Return the [X, Y] coordinate for the center point of the cell that contains the specified text.  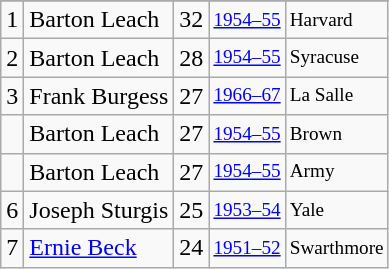
24 [192, 248]
3 [12, 96]
1953–54 [247, 210]
Frank Burgess [99, 96]
1 [12, 20]
25 [192, 210]
Harvard [336, 20]
La Salle [336, 96]
28 [192, 58]
6 [12, 210]
1951–52 [247, 248]
7 [12, 248]
Ernie Beck [99, 248]
32 [192, 20]
2 [12, 58]
Swarthmore [336, 248]
Joseph Sturgis [99, 210]
1966–67 [247, 96]
Army [336, 172]
Syracuse [336, 58]
Brown [336, 134]
Yale [336, 210]
